Search for the cell housing the specified text and yield its [X, Y] center coordinate. 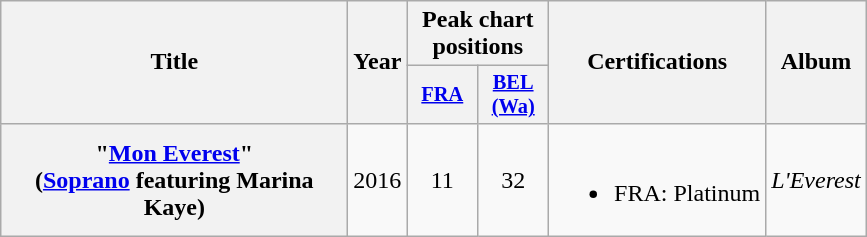
FRA: Platinum [658, 180]
Album [816, 62]
BEL(Wa) [514, 95]
32 [514, 180]
Certifications [658, 62]
Peak chart positions [478, 34]
FRA [442, 95]
Title [174, 62]
"Mon Everest"(Soprano featuring Marina Kaye) [174, 180]
L'Everest [816, 180]
11 [442, 180]
Year [378, 62]
2016 [378, 180]
